Capture the cell that displays the provided text and extract its [x, y] central coordinate. 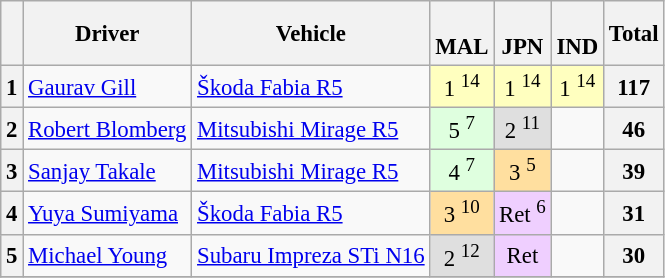
Sanjay Takale [108, 171]
IND [577, 34]
2 [12, 129]
4 7 [462, 171]
117 [633, 87]
Michael Young [108, 255]
Robert Blomberg [108, 129]
MAL [462, 34]
5 7 [462, 129]
Yuya Sumiyama [108, 213]
30 [633, 255]
Ret 6 [522, 213]
31 [633, 213]
Gaurav Gill [108, 87]
JPN [522, 34]
3 5 [522, 171]
Subaru Impreza STi N16 [311, 255]
3 10 [462, 213]
2 11 [522, 129]
Driver [108, 34]
Ret [522, 255]
5 [12, 255]
1 [12, 87]
Vehicle [311, 34]
4 [12, 213]
39 [633, 171]
3 [12, 171]
46 [633, 129]
2 12 [462, 255]
Total [633, 34]
